Identify which cell holds the provided text, then report its [x, y] central coordinate. 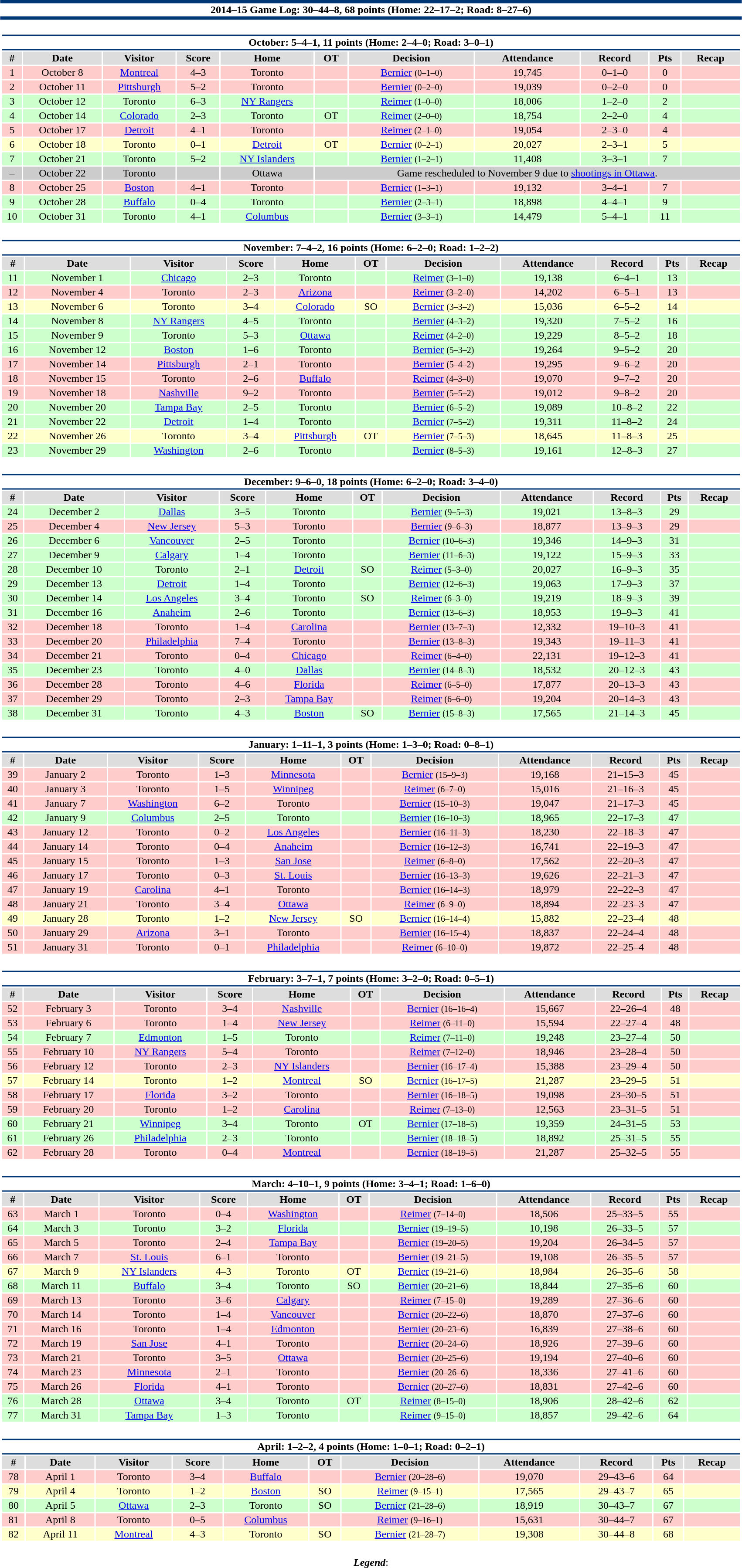
18,877 [547, 526]
0–1–0 [615, 73]
28 [12, 570]
30–44–7 [616, 1520]
27–41–6 [625, 1372]
18,857 [544, 1415]
18,953 [547, 612]
19,289 [544, 1300]
9–2 [251, 393]
26–35–5 [625, 1257]
27–42–6 [625, 1386]
61 [12, 1138]
15–9–3 [627, 555]
19,132 [528, 188]
19,063 [547, 584]
Reimer (9–16–1) [410, 1520]
March 26 [61, 1386]
3 [12, 102]
Bernier (16–14–3) [435, 889]
8 [12, 188]
October 18 [63, 144]
22–24–4 [626, 933]
0–3 [221, 876]
Bernier (16–10–3) [435, 818]
6 [12, 144]
November 20 [78, 407]
October 14 [63, 115]
19,108 [544, 1257]
2–4 [224, 1242]
16–9–3 [627, 570]
Reimer (1–0–0) [412, 102]
Bernier (16–13–3) [435, 876]
9–8–2 [627, 393]
14,479 [528, 217]
Reimer (6–11–0) [442, 1023]
November 6 [78, 306]
October 17 [63, 130]
Bernier (19–21–6) [433, 1271]
3–4–1 [615, 188]
69 [13, 1300]
8–5–2 [627, 335]
52 [12, 1009]
19,264 [548, 350]
Reimer (6–5–0) [441, 685]
22–18–3 [626, 832]
15 [13, 335]
6–5–2 [627, 306]
19,359 [550, 1124]
17 [13, 364]
Reimer (9–15–0) [433, 1415]
29–43–6 [616, 1477]
Bernier (0–2–0) [412, 87]
36 [12, 685]
Bernier (15–9–3) [435, 774]
42 [12, 818]
22–21–3 [626, 876]
Bernier (16–14–4) [435, 918]
March 7 [61, 1257]
Reimer (6–7–0) [435, 789]
December 4 [74, 526]
82 [13, 1534]
Bernier (16–17–5) [442, 1080]
March 14 [61, 1315]
18,336 [544, 1372]
March 31 [61, 1415]
Bernier (4–3–2) [443, 321]
December 6 [74, 541]
23 [13, 450]
Reimer (6–10–0) [435, 947]
– [12, 173]
November 18 [78, 393]
0–5 [197, 1520]
19,343 [547, 641]
Bernier (19–20–5) [433, 1242]
January 14 [65, 847]
23–29–5 [629, 1080]
18,906 [544, 1401]
12,563 [550, 1109]
Bernier (20–21–6) [433, 1286]
1 [12, 73]
18,844 [544, 1286]
18,979 [545, 889]
22–23–3 [626, 904]
February: 3–7–1, 7 points (Home: 3–2–0; Road: 0–5–1) [371, 979]
Reimer (6–6–0) [441, 699]
January 17 [65, 876]
November 29 [78, 450]
2–3–0 [615, 130]
March 9 [61, 1271]
Reimer (5–3–0) [441, 570]
15,631 [529, 1520]
November 26 [78, 436]
November: 7–4–2, 16 points (Home: 6–2–0; Road: 1–2–2) [371, 248]
April 11 [60, 1534]
Bernier (18–18–5) [442, 1138]
Bernier (15–10–3) [435, 803]
April: 1–2–2, 4 points (Home: 1–0–1; Road: 0–2–1) [371, 1447]
February 21 [69, 1124]
Reimer (6–4–0) [441, 656]
11,408 [528, 159]
63 [13, 1214]
March 1 [61, 1214]
March 16 [61, 1329]
March: 4–10–1, 9 points (Home: 3–4–1; Road: 1–6–0) [371, 1184]
February 28 [69, 1153]
March 23 [61, 1372]
Reimer (7–15–0) [433, 1300]
January 7 [65, 803]
28–42–6 [625, 1401]
29–42–6 [625, 1415]
January 3 [65, 789]
Bernier (9–6–3) [441, 526]
21–14–3 [627, 713]
Bernier (3–3–1) [412, 217]
71 [13, 1329]
January 28 [65, 918]
February 3 [69, 1009]
10–8–2 [627, 407]
25–31–5 [629, 1138]
2014–15 Game Log: 30–44–8, 68 points (Home: 22–17–2; Road: 8–27–6) [371, 10]
24–31–5 [629, 1124]
19,872 [545, 947]
19,308 [529, 1534]
November 8 [78, 321]
9–5–2 [627, 350]
Bernier (0–2–1) [412, 144]
December: 9–6–0, 18 points (Home: 6–2–0; Road: 3–4–0) [371, 482]
6–3 [198, 102]
Bernier (19–19–5) [433, 1229]
18,892 [550, 1138]
Reimer (7–13–0) [442, 1109]
15,016 [545, 789]
November 14 [78, 364]
January 29 [65, 933]
19,054 [528, 130]
November 15 [78, 379]
30–44–8 [616, 1534]
February 14 [69, 1080]
January: 1–11–1, 3 points (Home: 1–3–0; Road: 0–8–1) [371, 744]
December 31 [74, 713]
Bernier (20–23–6) [433, 1329]
59 [12, 1109]
18,532 [547, 670]
19,039 [528, 87]
23–27–4 [629, 1038]
23–28–4 [629, 1052]
Bernier (20–24–6) [433, 1344]
16,741 [545, 847]
Reimer (4–2–0) [443, 335]
44 [12, 847]
18,870 [544, 1315]
Bernier (6–5–2) [443, 407]
18,754 [528, 115]
Bernier (5–4–2) [443, 364]
January 15 [65, 861]
Reimer (7–11–0) [442, 1038]
February 26 [69, 1138]
1–6 [251, 350]
February 12 [69, 1066]
20–14–3 [627, 699]
22–25–4 [626, 947]
Reimer (6–9–0) [435, 904]
16,839 [544, 1329]
19,745 [528, 73]
6–5–1 [627, 292]
March 13 [61, 1300]
Bernier (10–6–3) [441, 541]
75 [13, 1386]
27–40–6 [625, 1358]
18,837 [545, 933]
Bernier (8–5–3) [443, 450]
12–8–3 [627, 450]
December 16 [74, 612]
4–5 [251, 321]
October 8 [63, 73]
Bernier (16–18–5) [442, 1095]
10 [12, 217]
Bernier (2–3–1) [412, 202]
23–30–5 [629, 1095]
December 10 [74, 570]
18,006 [528, 102]
18,645 [548, 436]
Bernier (9–5–3) [441, 512]
October 22 [63, 173]
Bernier (7–5–2) [443, 421]
18,965 [545, 818]
Bernier (7–5–3) [443, 436]
5–4–1 [615, 217]
February 17 [69, 1095]
April 8 [60, 1520]
18,894 [545, 904]
18,984 [544, 1271]
40 [12, 789]
3–1 [221, 933]
December 29 [74, 699]
December 14 [74, 598]
March 11 [61, 1286]
February 7 [69, 1038]
49 [12, 918]
November 1 [78, 278]
7–5–2 [627, 321]
18,230 [545, 832]
Bernier (16–11–3) [435, 832]
19,161 [548, 450]
79 [13, 1491]
27–37–6 [625, 1315]
32 [12, 627]
15,388 [550, 1066]
Bernier (18–19–5) [442, 1153]
Reimer (7–14–0) [433, 1214]
19–12–3 [627, 656]
26–33–5 [625, 1229]
22,131 [547, 656]
Bernier (12–6–3) [441, 584]
76 [13, 1401]
March 19 [61, 1344]
56 [12, 1066]
22–22–3 [626, 889]
7–4 [242, 641]
December 20 [74, 641]
26 [12, 541]
Bernier (20–26–6) [433, 1372]
20–12–3 [627, 670]
77 [13, 1415]
12,332 [547, 627]
19,626 [545, 876]
December 2 [74, 512]
19,320 [548, 321]
Bernier (19–21–5) [433, 1257]
15,882 [545, 918]
27–39–6 [625, 1344]
19,089 [548, 407]
Bernier (13–6–3) [441, 612]
26–35–6 [625, 1271]
Bernier (0–1–0) [412, 73]
Bernier (20–27–6) [433, 1386]
Bernier (20–22–6) [433, 1315]
March 5 [61, 1242]
Bernier (11–6–3) [441, 555]
19 [13, 393]
19,098 [550, 1095]
14,202 [548, 292]
12 [13, 292]
November 12 [78, 350]
20–13–3 [627, 685]
9–7–2 [627, 379]
18,831 [544, 1386]
Bernier (21–28–7) [410, 1534]
October: 5–4–1, 11 points (Home: 2–4–0; Road: 3–0–1) [371, 43]
Bernier (3–3–2) [443, 306]
21–17–3 [626, 803]
Reimer (7–12–0) [442, 1052]
January 21 [65, 904]
4–6 [242, 685]
22–23–4 [626, 918]
Reimer (3–2–0) [443, 292]
Reimer (2–0–0) [412, 115]
October 12 [63, 102]
Bernier (5–5–2) [443, 393]
December 28 [74, 685]
13–9–3 [627, 526]
27–36–6 [625, 1300]
22–19–3 [626, 847]
19,248 [550, 1038]
23–31–5 [629, 1109]
October 25 [63, 188]
December 13 [74, 584]
13–8–3 [627, 512]
38 [12, 713]
26–34–5 [625, 1242]
30 [12, 598]
October 31 [63, 217]
Bernier (16–12–3) [435, 847]
70 [13, 1315]
21 [13, 421]
March 28 [61, 1401]
April 4 [60, 1491]
81 [13, 1520]
0–2 [221, 832]
Game rescheduled to November 9 due to shootings in Ottawa. [528, 173]
4–0 [242, 670]
Reimer (4–3–0) [443, 379]
February 6 [69, 1023]
15,667 [550, 1009]
December 18 [74, 627]
January 9 [65, 818]
3–3–1 [615, 159]
19,219 [547, 598]
Bernier (16–17–4) [442, 1066]
78 [13, 1477]
January 19 [65, 889]
19,311 [548, 421]
80 [13, 1506]
17,562 [545, 861]
9–6–2 [627, 364]
27–35–6 [625, 1286]
11–8–3 [627, 436]
Bernier (13–8–3) [441, 641]
2–2–0 [615, 115]
6–1 [224, 1257]
December 23 [74, 670]
6–2 [221, 803]
Reimer (6–3–0) [441, 598]
22–20–3 [626, 861]
19,194 [544, 1358]
14–9–3 [627, 541]
25–33–5 [625, 1214]
Bernier (16–16–4) [442, 1009]
Reimer (6–8–0) [435, 861]
March 3 [61, 1229]
December 21 [74, 656]
4–4–1 [615, 202]
19,229 [548, 335]
Bernier (5–3–2) [443, 350]
3–6 [224, 1300]
February 10 [69, 1052]
21–15–3 [626, 774]
Bernier (14–8–3) [441, 670]
Reimer (2–1–0) [412, 130]
17,877 [547, 685]
72 [13, 1344]
23–29–4 [629, 1066]
15,036 [548, 306]
11–8–2 [627, 421]
Bernier (13–7–3) [441, 627]
19–9–3 [627, 612]
Bernier (20–28–6) [410, 1477]
27–38–6 [625, 1329]
17–9–3 [627, 584]
22–26–4 [629, 1009]
April 1 [60, 1477]
December 9 [74, 555]
January 2 [65, 774]
18,946 [550, 1052]
November 22 [78, 421]
Reimer (3–1–0) [443, 278]
5–4 [230, 1052]
19–10–3 [627, 627]
29–43–7 [616, 1491]
18,898 [528, 202]
18–9–3 [627, 598]
October 21 [63, 159]
Bernier (1–3–1) [412, 188]
30–43–7 [616, 1506]
March 21 [61, 1358]
Bernier (16–15–4) [435, 933]
74 [13, 1372]
54 [12, 1038]
April 5 [60, 1506]
6–4–1 [627, 278]
46 [12, 876]
66 [13, 1257]
19,122 [547, 555]
Bernier (1–2–1) [412, 159]
19,346 [547, 541]
21–16–3 [626, 789]
January 12 [65, 832]
15,594 [550, 1023]
Bernier (17–18–5) [442, 1124]
25–32–5 [629, 1153]
19–11–3 [627, 641]
22–17–3 [626, 818]
2–3–1 [615, 144]
Reimer (8–15–0) [433, 1401]
18,919 [529, 1506]
Reimer (9–15–1) [410, 1491]
January 31 [65, 947]
November 4 [78, 292]
19,012 [548, 393]
19,168 [545, 774]
73 [13, 1358]
18,926 [544, 1344]
October 28 [63, 202]
19,295 [548, 364]
22–27–4 [629, 1023]
Bernier (20–25–6) [433, 1358]
October 11 [63, 87]
Bernier (15–8–3) [441, 713]
19,138 [548, 278]
Bernier (21–28–6) [410, 1506]
19,021 [547, 512]
November 9 [78, 335]
18,506 [544, 1214]
10,198 [544, 1229]
34 [12, 656]
0–2–0 [615, 87]
19,047 [545, 803]
1–2–0 [615, 102]
February 20 [69, 1109]
